Capture the cell that displays the provided text and extract its (x, y) central coordinate. 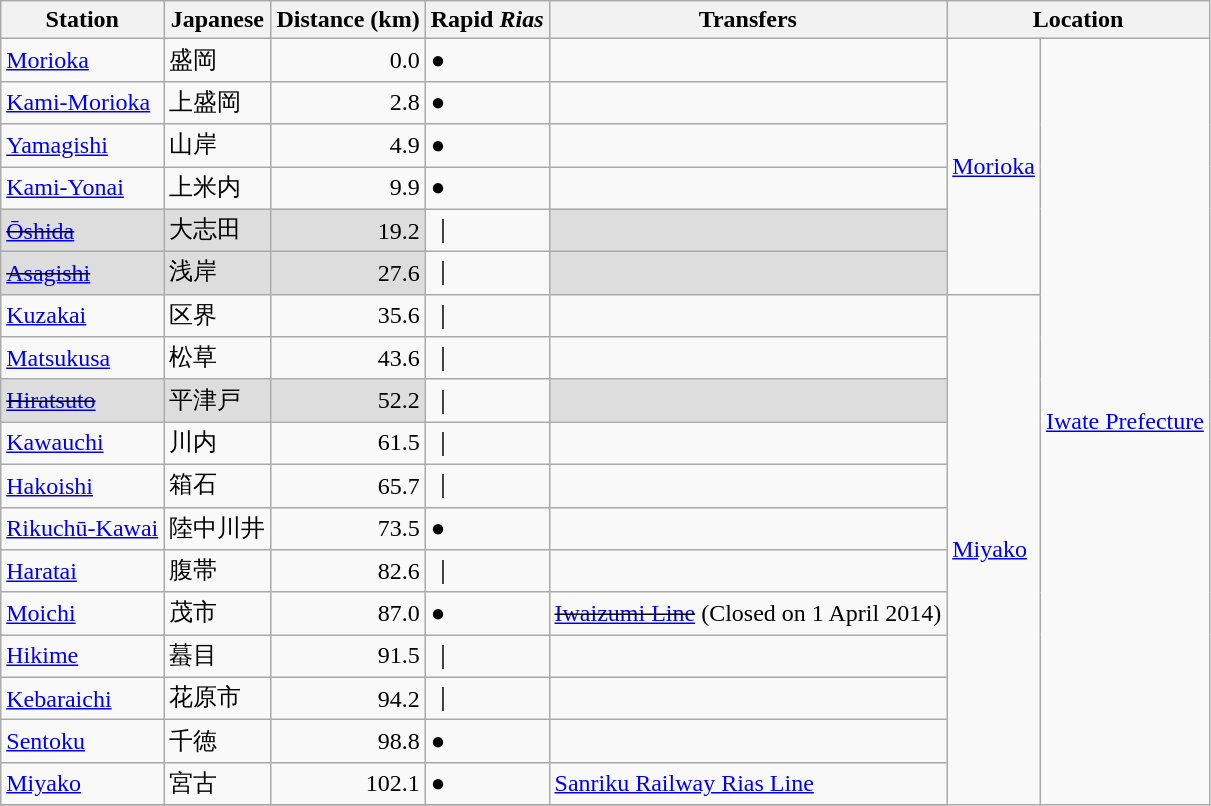
43.6 (348, 358)
Haratai (82, 572)
花原市 (218, 698)
Hiratsuto (82, 400)
Location (1078, 20)
Rapid Rias (487, 20)
浅岸 (218, 274)
Sentoku (82, 742)
65.7 (348, 486)
松草 (218, 358)
山岸 (218, 146)
上盛岡 (218, 102)
Sanriku Railway Rias Line (748, 784)
Transfers (748, 20)
Kawauchi (82, 444)
平津戸 (218, 400)
宮古 (218, 784)
上米内 (218, 188)
73.5 (348, 528)
Yamagishi (82, 146)
大志田 (218, 230)
Hikime (82, 656)
61.5 (348, 444)
蟇目 (218, 656)
9.9 (348, 188)
52.2 (348, 400)
2.8 (348, 102)
Ōshida (82, 230)
Matsukusa (82, 358)
98.8 (348, 742)
茂市 (218, 614)
94.2 (348, 698)
Kami-Yonai (82, 188)
陸中川井 (218, 528)
Iwate Prefecture (1124, 422)
Asagishi (82, 274)
区界 (218, 316)
19.2 (348, 230)
Iwaizumi Line (Closed on 1 April 2014) (748, 614)
Kebaraichi (82, 698)
千徳 (218, 742)
Kuzakai (82, 316)
35.6 (348, 316)
Moichi (82, 614)
盛岡 (218, 60)
Rikuchū-Kawai (82, 528)
87.0 (348, 614)
川内 (218, 444)
Kami-Morioka (82, 102)
102.1 (348, 784)
Hakoishi (82, 486)
Station (82, 20)
Distance (km) (348, 20)
82.6 (348, 572)
腹帯 (218, 572)
27.6 (348, 274)
91.5 (348, 656)
Japanese (218, 20)
4.9 (348, 146)
0.0 (348, 60)
箱石 (218, 486)
